Determine the (X, Y) coordinate at the center of the cell enclosing the given text.  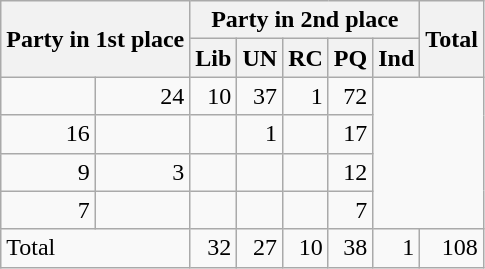
Party in 2nd place (305, 20)
27 (260, 248)
32 (214, 248)
24 (142, 96)
16 (48, 134)
3 (142, 172)
38 (350, 248)
108 (452, 248)
9 (48, 172)
RC (306, 58)
12 (350, 172)
72 (350, 96)
UN (260, 58)
Party in 1st place (96, 39)
17 (350, 134)
Ind (396, 58)
37 (260, 96)
PQ (350, 58)
Lib (214, 58)
